For the text-containing cell, return its midpoint in (X, Y) coordinate format. 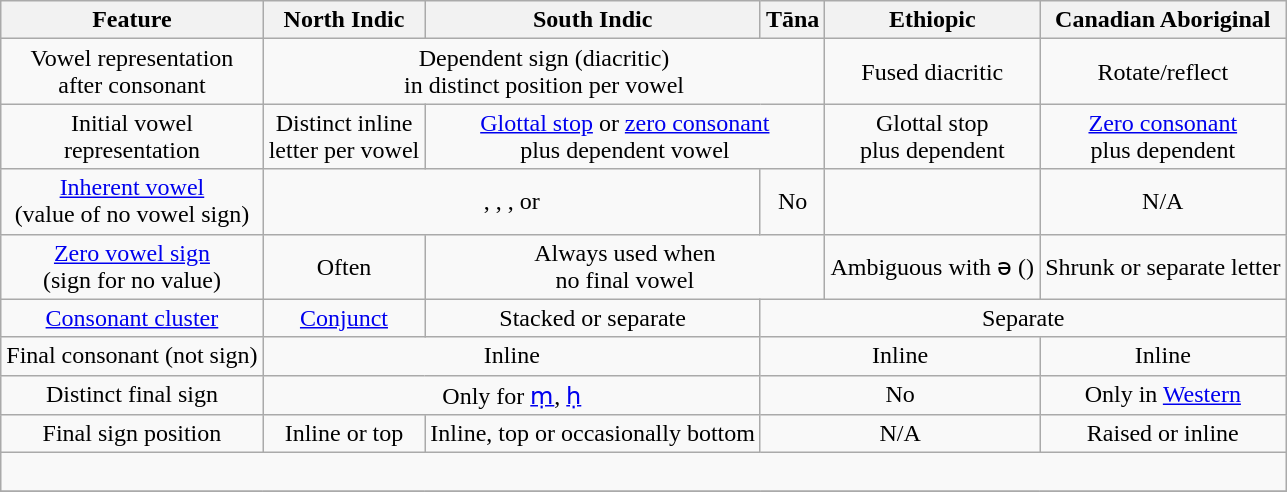
North Indic (344, 20)
Distinct final sign (132, 395)
Raised or inline (1163, 434)
Final sign position (132, 434)
Shrunk or separate letter (1163, 266)
Distinct inlineletter per vowel (344, 136)
Often (344, 266)
Tāna (792, 20)
Ambiguous with ə () (932, 266)
Feature (132, 20)
Stacked or separate (593, 318)
Vowel representationafter consonant (132, 72)
Conjunct (344, 318)
Only in Western (1163, 395)
Inherent vowel(value of no vowel sign) (132, 202)
Rotate/reflect (1163, 72)
Separate (1022, 318)
Inline or top (344, 434)
Glottal stopplus dependent (932, 136)
Inline, top or occasionally bottom (593, 434)
Canadian Aboriginal (1163, 20)
Ethiopic (932, 20)
Fused diacritic (932, 72)
, , , or (512, 202)
Consonant cluster (132, 318)
Dependent sign (diacritic)in distinct position per vowel (544, 72)
Initial vowelrepresentation (132, 136)
South Indic (593, 20)
Final consonant (not sign) (132, 356)
Zero vowel sign(sign for no value) (132, 266)
Only for ṃ, ḥ (512, 395)
Always used whenno final vowel (625, 266)
Glottal stop or zero consonantplus dependent vowel (625, 136)
Zero consonantplus dependent (1163, 136)
